Provide the [X, Y] coordinate of the cell's center where the given text is located.  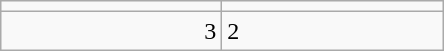
2 [332, 31]
3 [112, 31]
